Determine the (x, y) coordinate at the center of the cell enclosing the given text.  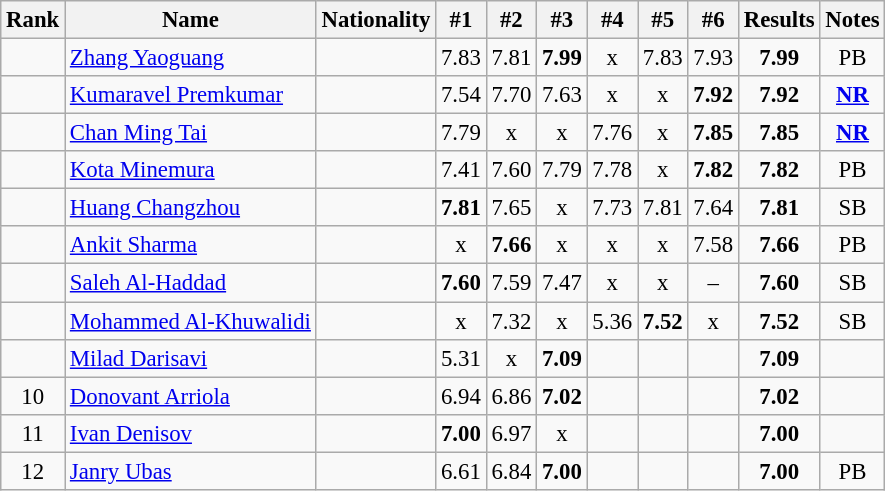
Nationality (376, 20)
Zhang Yaoguang (191, 58)
5.31 (461, 358)
Results (778, 20)
7.64 (713, 208)
12 (33, 471)
Name (191, 20)
#3 (562, 20)
10 (33, 396)
Huang Changzhou (191, 208)
7.54 (461, 95)
Ivan Denisov (191, 433)
#2 (511, 20)
7.65 (511, 208)
6.86 (511, 396)
Kota Minemura (191, 170)
7.47 (562, 283)
Chan Ming Tai (191, 133)
Kumaravel Premkumar (191, 95)
– (713, 283)
6.97 (511, 433)
7.58 (713, 245)
Ankit Sharma (191, 245)
7.70 (511, 95)
7.73 (612, 208)
7.93 (713, 58)
7.63 (562, 95)
#6 (713, 20)
7.78 (612, 170)
6.84 (511, 471)
6.94 (461, 396)
#5 (663, 20)
Rank (33, 20)
Milad Darisavi (191, 358)
5.36 (612, 321)
Saleh Al-Haddad (191, 283)
7.41 (461, 170)
Janry Ubas (191, 471)
#1 (461, 20)
#4 (612, 20)
11 (33, 433)
Donovant Arriola (191, 396)
Notes (852, 20)
Mohammed Al-Khuwalidi (191, 321)
7.59 (511, 283)
7.32 (511, 321)
7.76 (612, 133)
6.61 (461, 471)
